Capture the cell that displays the provided text and extract its (X, Y) central coordinate. 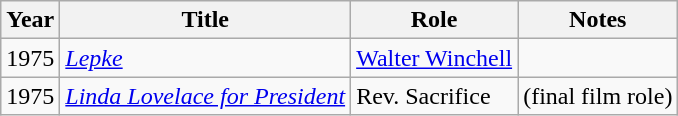
(final film role) (598, 96)
Year (30, 20)
Rev. Sacrifice (434, 96)
Title (206, 20)
Walter Winchell (434, 58)
Linda Lovelace for President (206, 96)
Notes (598, 20)
Role (434, 20)
Lepke (206, 58)
